Capture the cell that displays the provided text and extract its [X, Y] central coordinate. 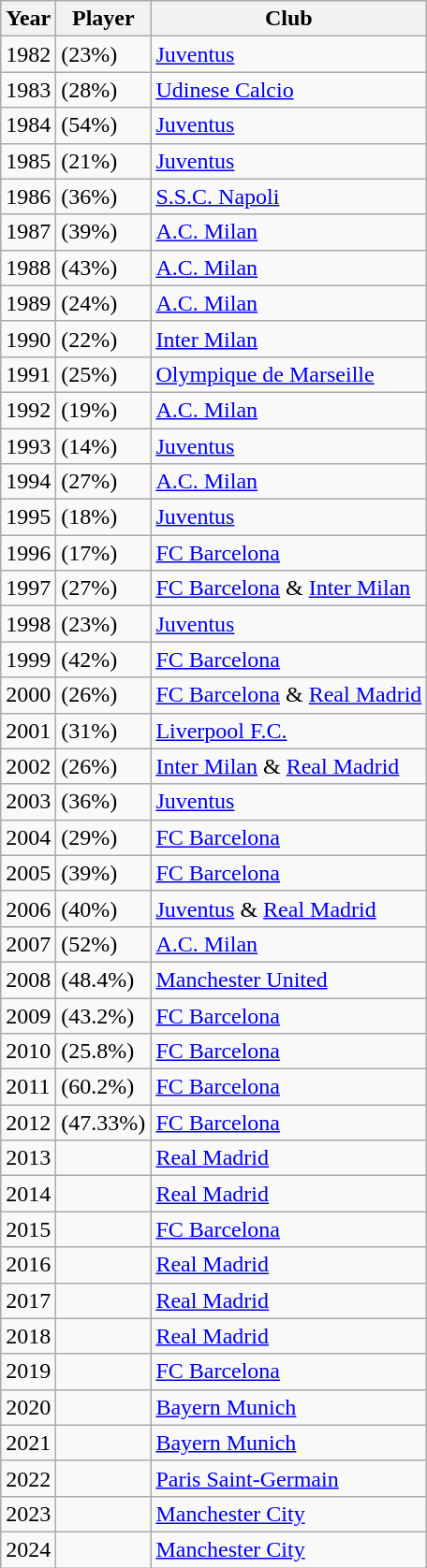
2009 [28, 1015]
(19%) [103, 410]
FC Barcelona & Inter Milan [288, 588]
2012 [28, 1123]
S.S.C. Napoli [288, 196]
1997 [28, 588]
2000 [28, 695]
2001 [28, 731]
1985 [28, 161]
2013 [28, 1158]
2002 [28, 766]
1987 [28, 232]
(60.2%) [103, 1087]
2007 [28, 944]
(18%) [103, 517]
2018 [28, 1336]
2003 [28, 802]
1994 [28, 482]
1993 [28, 446]
Club [288, 19]
(43.2%) [103, 1015]
1999 [28, 660]
2015 [28, 1229]
1986 [28, 196]
(22%) [103, 339]
(43%) [103, 268]
(25%) [103, 374]
(24%) [103, 303]
2010 [28, 1052]
Juventus & Real Madrid [288, 908]
2006 [28, 908]
(28%) [103, 90]
Inter Milan [288, 339]
Paris Saint-Germain [288, 1478]
(14%) [103, 446]
2023 [28, 1514]
1982 [28, 54]
2004 [28, 837]
1990 [28, 339]
2019 [28, 1372]
FC Barcelona & Real Madrid [288, 695]
Udinese Calcio [288, 90]
Olympique de Marseille [288, 374]
1998 [28, 624]
2014 [28, 1194]
(52%) [103, 944]
2016 [28, 1265]
Inter Milan & Real Madrid [288, 766]
2020 [28, 1407]
(17%) [103, 553]
1984 [28, 125]
Year [28, 19]
Player [103, 19]
Liverpool F.C. [288, 731]
Manchester United [288, 980]
(29%) [103, 837]
(48.4%) [103, 980]
2022 [28, 1478]
2024 [28, 1549]
(21%) [103, 161]
(42%) [103, 660]
1988 [28, 268]
2021 [28, 1443]
2011 [28, 1087]
(47.33%) [103, 1123]
(40%) [103, 908]
1991 [28, 374]
1996 [28, 553]
(25.8%) [103, 1052]
(54%) [103, 125]
1995 [28, 517]
1989 [28, 303]
(31%) [103, 731]
1992 [28, 410]
2005 [28, 873]
1983 [28, 90]
2017 [28, 1300]
2008 [28, 980]
